Pinpoint the cell where the given text exists, returning its (X, Y) midpoint coordinate. 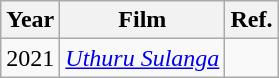
2021 (30, 58)
Film (142, 20)
Ref. (252, 20)
Uthuru Sulanga (142, 58)
Year (30, 20)
